From the cell containing the given text, extract its center point as (x, y) coordinate. 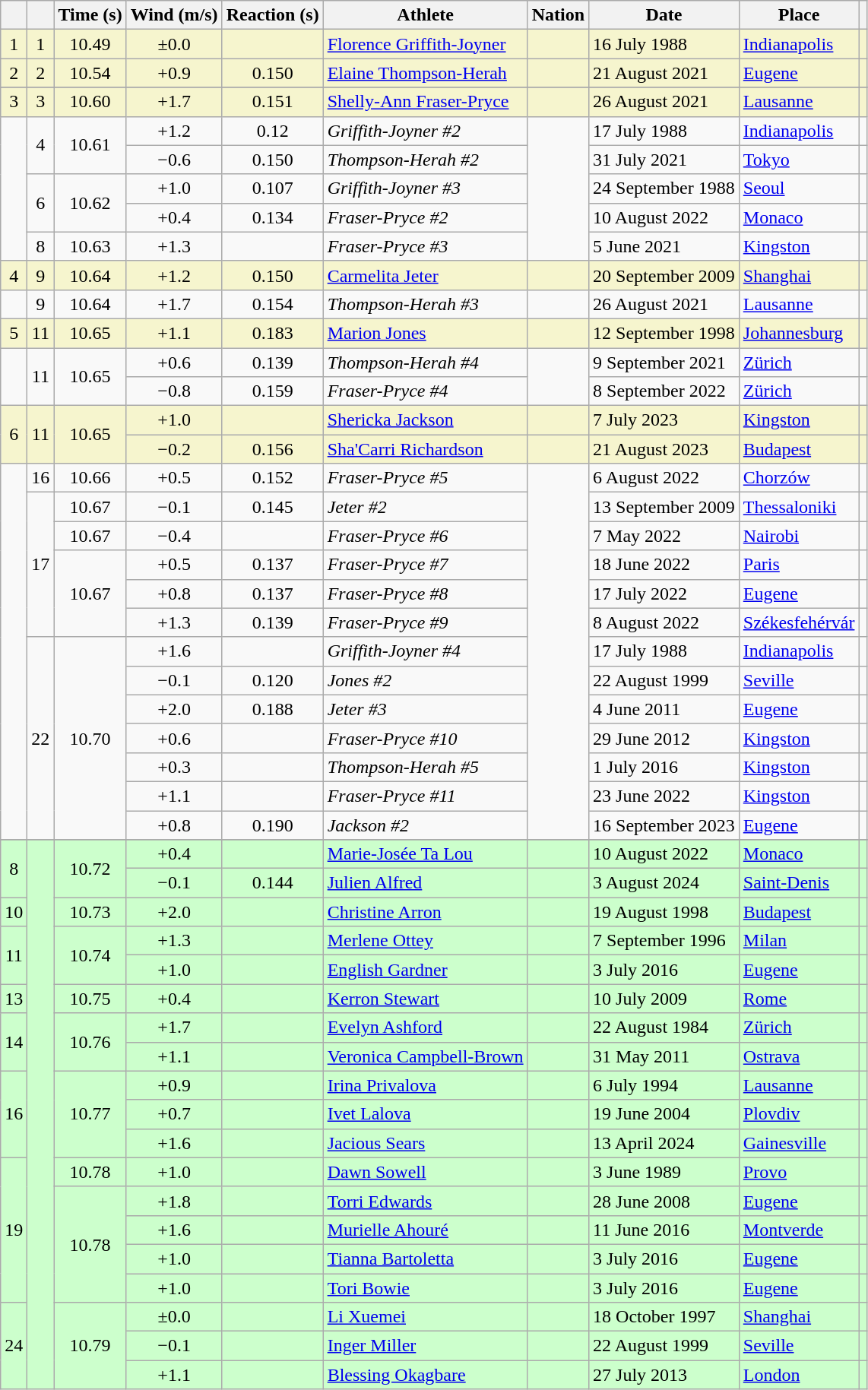
6 August 2022 (664, 478)
Irina Privalova (426, 1085)
Fraser-Pryce #5 (426, 478)
0.144 (272, 883)
Fraser-Pryce #6 (426, 536)
13 September 2009 (664, 507)
Fraser-Pryce #8 (426, 594)
+0.7 (174, 1114)
0.107 (272, 188)
Fraser-Pryce #11 (426, 796)
10.75 (90, 999)
29 June 2012 (664, 738)
Thessaloniki (799, 507)
Fraser-Pryce #7 (426, 565)
Montverde (799, 1230)
Murielle Ahouré (426, 1230)
Shericka Jackson (426, 420)
Plovdiv (799, 1114)
Tianna Bartoletta (426, 1259)
21 August 2021 (664, 73)
Marie-Josée Ta Lou (426, 854)
31 July 2021 (664, 160)
Thompson-Herah #3 (426, 304)
Chorzów (799, 478)
4 June 2011 (664, 709)
8 August 2022 (664, 622)
Rome (799, 999)
0.159 (272, 391)
Jacious Sears (426, 1143)
Gainesville (799, 1143)
10.70 (90, 738)
Fraser-Pryce #2 (426, 217)
Athlete (426, 15)
Inger Miller (426, 1346)
Seoul (799, 188)
0.152 (272, 478)
Merlene Ottey (426, 941)
5 June 2021 (664, 246)
3 August 2024 (664, 883)
0.190 (272, 825)
8 September 2022 (664, 391)
Florence Griffith-Joyner (426, 44)
Torri Edwards (426, 1201)
Sha'Carri Richardson (426, 449)
+0.3 (174, 767)
19 August 1998 (664, 912)
Thompson-Herah #5 (426, 767)
24 (14, 1346)
Julien Alfred (426, 883)
10.76 (90, 1042)
Carmelita Jeter (426, 275)
10.49 (90, 44)
−0.4 (174, 536)
Reaction (s) (272, 15)
0.120 (272, 680)
Fraser-Pryce #10 (426, 738)
9 September 2021 (664, 363)
11 June 2016 (664, 1230)
20 September 2009 (664, 275)
10.62 (90, 203)
7 September 1996 (664, 941)
Griffith-Joyner #4 (426, 651)
Johannesburg (799, 333)
Time (s) (90, 15)
1 July 2016 (664, 767)
28 June 2008 (664, 1201)
19 (14, 1230)
Milan (799, 941)
Thompson-Herah #4 (426, 363)
17 (41, 565)
Paris (799, 565)
Jackson #2 (426, 825)
0.188 (272, 709)
Griffith-Joyner #3 (426, 188)
10.61 (90, 145)
Fraser-Pryce #9 (426, 622)
Date (664, 15)
Thompson-Herah #2 (426, 160)
English Gardner (426, 970)
22 (41, 738)
Kerron Stewart (426, 999)
Székesfehérvár (799, 622)
7 May 2022 (664, 536)
10 July 2009 (664, 999)
0.156 (272, 449)
Place (799, 15)
21 August 2023 (664, 449)
6 July 1994 (664, 1085)
14 (14, 1042)
10.74 (90, 955)
Shelly-Ann Fraser-Pryce (426, 102)
23 June 2022 (664, 796)
Fraser-Pryce #3 (426, 246)
10.73 (90, 912)
Li Xuemei (426, 1317)
27 July 2013 (664, 1375)
18 October 1997 (664, 1317)
10.54 (90, 73)
19 June 2004 (664, 1114)
17 July 2022 (664, 594)
0.134 (272, 217)
Tori Bowie (426, 1288)
10.79 (90, 1346)
−0.6 (174, 160)
London (799, 1375)
18 June 2022 (664, 565)
Nairobi (799, 536)
Elaine Thompson-Herah (426, 73)
Nation (558, 15)
16 July 1988 (664, 44)
10.63 (90, 246)
Provo (799, 1172)
Evelyn Ashford (426, 1027)
13 (14, 999)
Fraser-Pryce #4 (426, 391)
31 May 2011 (664, 1056)
0.183 (272, 333)
5 (14, 333)
22 August 1984 (664, 1027)
Christine Arron (426, 912)
Griffith-Joyner #2 (426, 131)
12 September 1998 (664, 333)
16 September 2023 (664, 825)
0.151 (272, 102)
0.12 (272, 131)
+1.8 (174, 1201)
Marion Jones (426, 333)
0.145 (272, 507)
Jeter #2 (426, 507)
13 April 2024 (664, 1143)
Blessing Okagbare (426, 1375)
−0.2 (174, 449)
7 July 2023 (664, 420)
Wind (m/s) (174, 15)
Ivet Lalova (426, 1114)
0.154 (272, 304)
Ostrava (799, 1056)
Jeter #3 (426, 709)
Veronica Campbell-Brown (426, 1056)
10 (14, 912)
Jones #2 (426, 680)
Tokyo (799, 160)
3 June 1989 (664, 1172)
10.72 (90, 869)
24 September 1988 (664, 188)
10.60 (90, 102)
Saint-Denis (799, 883)
10.77 (90, 1114)
10.66 (90, 478)
−0.8 (174, 391)
Dawn Sowell (426, 1172)
